Output the [x, y] coordinate of the center of the cell containing the given text.  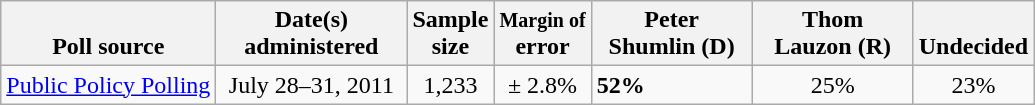
PeterShumlin (D) [672, 34]
23% [973, 85]
52% [672, 85]
Date(s)administered [312, 34]
1,233 [450, 85]
Samplesize [450, 34]
July 28–31, 2011 [312, 85]
ThomLauzon (R) [832, 34]
Margin oferror [542, 34]
Poll source [108, 34]
Public Policy Polling [108, 85]
25% [832, 85]
± 2.8% [542, 85]
Undecided [973, 34]
